Identify which cell holds the provided text, then report its (X, Y) central coordinate. 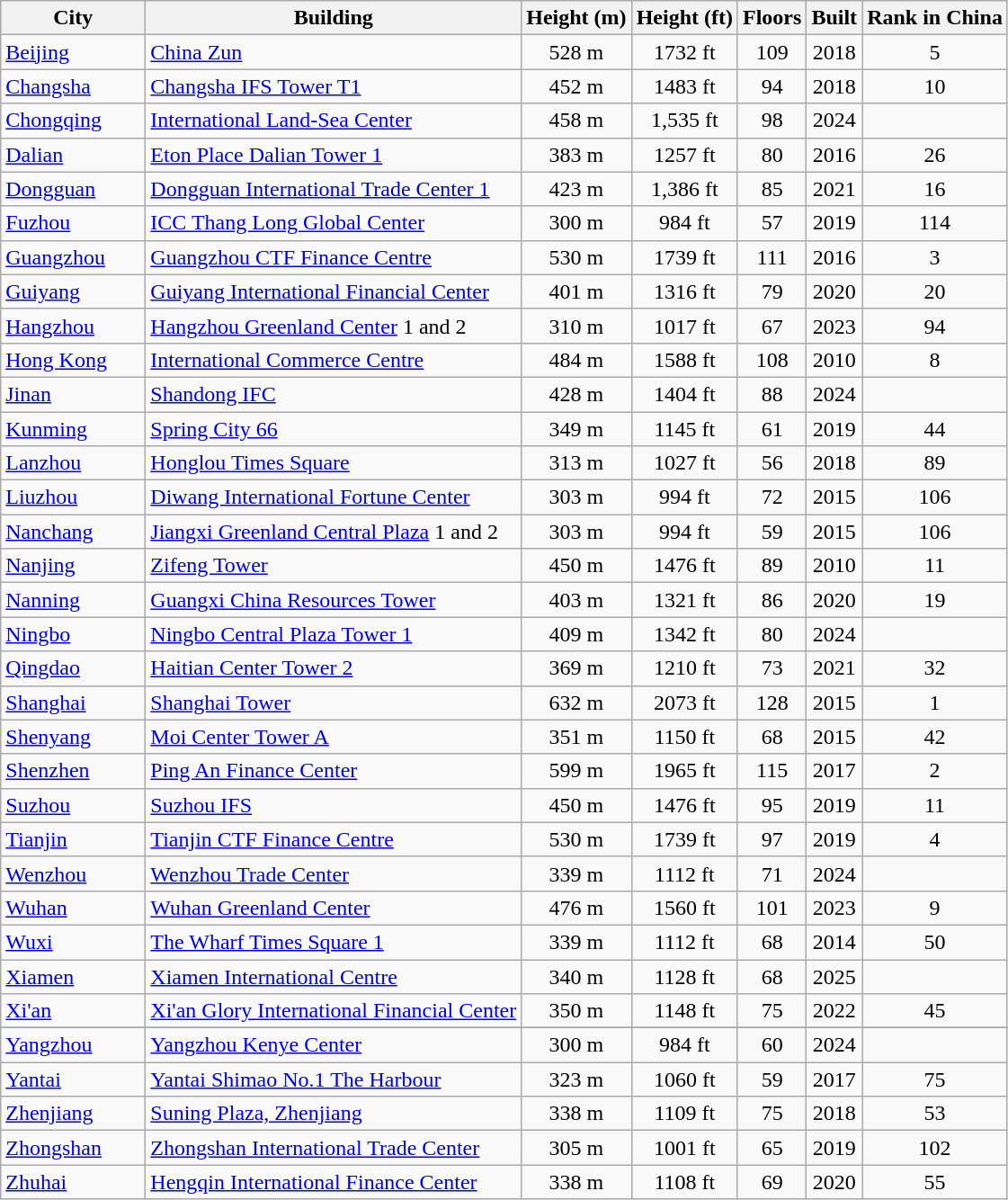
19 (935, 600)
88 (772, 394)
Nanjing (74, 566)
Guangzhou CTF Finance Centre (334, 257)
Ping An Finance Center (334, 771)
Ningbo (74, 634)
2022 (834, 1011)
95 (772, 805)
458 m (576, 121)
Beijing (74, 52)
Xiamen (74, 976)
Building (334, 18)
Zifeng Tower (334, 566)
Kunming (74, 429)
599 m (576, 771)
Jiangxi Greenland Central Plaza 1 and 2 (334, 532)
Shandong IFC (334, 394)
1148 ft (684, 1011)
53 (935, 1114)
2025 (834, 976)
1588 ft (684, 360)
2073 ft (684, 703)
323 m (576, 1079)
1,535 ft (684, 121)
Nanning (74, 600)
Fuzhou (74, 223)
Suzhou IFS (334, 805)
72 (772, 497)
86 (772, 600)
International Commerce Centre (334, 360)
61 (772, 429)
1108 ft (684, 1182)
1150 ft (684, 737)
Tianjin (74, 839)
Shanghai Tower (334, 703)
Guangxi China Resources Tower (334, 600)
305 m (576, 1148)
351 m (576, 737)
1128 ft (684, 976)
Dongguan International Trade Center 1 (334, 189)
1060 ft (684, 1079)
Rank in China (935, 18)
Height (m) (576, 18)
1027 ft (684, 463)
32 (935, 668)
528 m (576, 52)
20 (935, 291)
383 m (576, 155)
Xi'an Glory International Financial Center (334, 1011)
1145 ft (684, 429)
ICC Thang Long Global Center (334, 223)
Shanghai (74, 703)
98 (772, 121)
Ningbo Central Plaza Tower 1 (334, 634)
Xiamen International Centre (334, 976)
1732 ft (684, 52)
Wuhan (74, 908)
Yantai Shimao No.1 The Harbour (334, 1079)
Haitian Center Tower 2 (334, 668)
56 (772, 463)
Suzhou (74, 805)
67 (772, 326)
Nanchang (74, 532)
International Land-Sea Center (334, 121)
5 (935, 52)
Guiyang International Financial Center (334, 291)
60 (772, 1045)
Zhongshan International Trade Center (334, 1148)
340 m (576, 976)
1404 ft (684, 394)
Zhongshan (74, 1148)
Zhuhai (74, 1182)
69 (772, 1182)
Changsha (74, 86)
79 (772, 291)
Height (ft) (684, 18)
Wuxi (74, 942)
1109 ft (684, 1114)
Honglou Times Square (334, 463)
Suning Plaza, Zhenjiang (334, 1114)
428 m (576, 394)
Moi Center Tower A (334, 737)
128 (772, 703)
1560 ft (684, 908)
Yangzhou Kenye Center (334, 1045)
350 m (576, 1011)
115 (772, 771)
Shenzhen (74, 771)
45 (935, 1011)
484 m (576, 360)
26 (935, 155)
114 (935, 223)
44 (935, 429)
Xi'an (74, 1011)
101 (772, 908)
4 (935, 839)
1,386 ft (684, 189)
310 m (576, 326)
476 m (576, 908)
632 m (576, 703)
401 m (576, 291)
The Wharf Times Square 1 (334, 942)
Zhenjiang (74, 1114)
71 (772, 873)
9 (935, 908)
Chongqing (74, 121)
1342 ft (684, 634)
1 (935, 703)
Shenyang (74, 737)
Wenzhou (74, 873)
1321 ft (684, 600)
Wuhan Greenland Center (334, 908)
1483 ft (684, 86)
Guangzhou (74, 257)
Lanzhou (74, 463)
Hangzhou Greenland Center 1 and 2 (334, 326)
Jinan (74, 394)
Tianjin CTF Finance Centre (334, 839)
Qingdao (74, 668)
Yangzhou (74, 1045)
2 (935, 771)
73 (772, 668)
Wenzhou Trade Center (334, 873)
369 m (576, 668)
1001 ft (684, 1148)
85 (772, 189)
Dalian (74, 155)
Liuzhou (74, 497)
423 m (576, 189)
55 (935, 1182)
City (74, 18)
10 (935, 86)
409 m (576, 634)
65 (772, 1148)
Spring City 66 (334, 429)
1965 ft (684, 771)
42 (935, 737)
China Zun (334, 52)
8 (935, 360)
102 (935, 1148)
97 (772, 839)
Hengqin International Finance Center (334, 1182)
Dongguan (74, 189)
108 (772, 360)
1017 ft (684, 326)
Yantai (74, 1079)
313 m (576, 463)
Diwang International Fortune Center (334, 497)
57 (772, 223)
1316 ft (684, 291)
Changsha IFS Tower T1 (334, 86)
2014 (834, 942)
1257 ft (684, 155)
16 (935, 189)
1210 ft (684, 668)
3 (935, 257)
Hong Kong (74, 360)
109 (772, 52)
Built (834, 18)
Hangzhou (74, 326)
Guiyang (74, 291)
452 m (576, 86)
403 m (576, 600)
Eton Place Dalian Tower 1 (334, 155)
349 m (576, 429)
50 (935, 942)
Floors (772, 18)
111 (772, 257)
